Return the [X, Y] coordinate for the center point of the cell that contains the specified text.  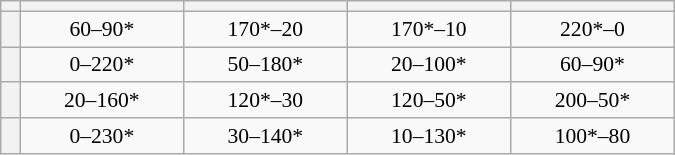
20–100* [429, 65]
50–180* [266, 65]
0–230* [102, 136]
100*–80 [593, 136]
30–140* [266, 136]
170*–10 [429, 29]
20–160* [102, 101]
220*–0 [593, 29]
200–50* [593, 101]
170*–20 [266, 29]
0–220* [102, 65]
10–130* [429, 136]
120–50* [429, 101]
120*–30 [266, 101]
